Identify which cell holds the provided text, then report its [X, Y] central coordinate. 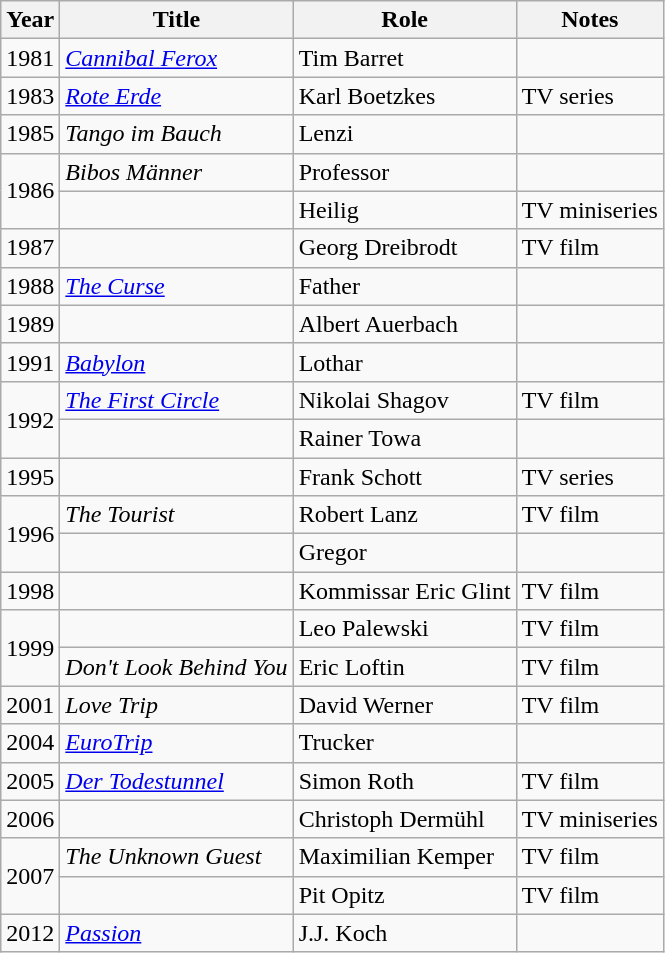
Tim Barret [404, 58]
1981 [30, 58]
1991 [30, 362]
2006 [30, 819]
Professor [404, 172]
David Werner [404, 705]
J.J. Koch [404, 933]
2005 [30, 781]
Christoph Dermühl [404, 819]
The Curse [176, 286]
Passion [176, 933]
Simon Roth [404, 781]
1985 [30, 134]
Robert Lanz [404, 515]
Georg Dreibrodt [404, 248]
The First Circle [176, 400]
Love Trip [176, 705]
1988 [30, 286]
1998 [30, 591]
1987 [30, 248]
Year [30, 20]
1996 [30, 534]
Tango im Bauch [176, 134]
Pit Opitz [404, 895]
Bibos Männer [176, 172]
Frank Schott [404, 477]
Heilig [404, 210]
2001 [30, 705]
Lothar [404, 362]
Rainer Towa [404, 438]
1983 [30, 96]
1992 [30, 419]
Don't Look Behind You [176, 667]
Babylon [176, 362]
Kommissar Eric Glint [404, 591]
Lenzi [404, 134]
The Unknown Guest [176, 857]
2007 [30, 876]
Role [404, 20]
The Tourist [176, 515]
1989 [30, 324]
EuroTrip [176, 743]
Leo Palewski [404, 629]
1986 [30, 191]
Eric Loftin [404, 667]
2004 [30, 743]
Nikolai Shagov [404, 400]
2012 [30, 933]
Trucker [404, 743]
Karl Boetzkes [404, 96]
Gregor [404, 553]
Notes [590, 20]
Title [176, 20]
Maximilian Kemper [404, 857]
Rote Erde [176, 96]
1995 [30, 477]
Albert Auerbach [404, 324]
Father [404, 286]
Der Todestunnel [176, 781]
Cannibal Ferox [176, 58]
1999 [30, 648]
